From the cell containing the given text, extract its center point as [x, y] coordinate. 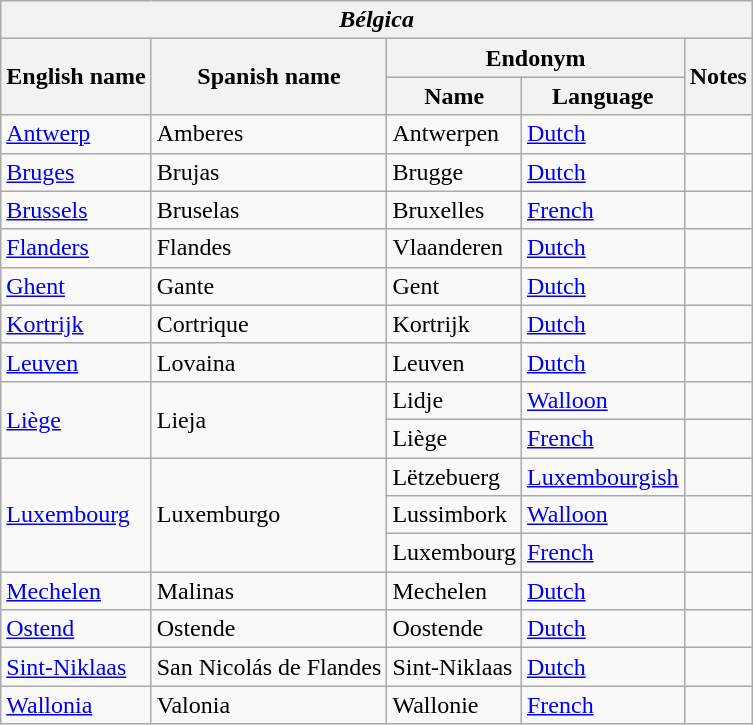
Luxemburgo [269, 515]
Flandes [269, 248]
Lieja [269, 419]
Language [602, 96]
English name [76, 77]
Amberes [269, 134]
Cortrique [269, 324]
Antwerpen [454, 134]
Ostend [76, 629]
Vlaanderen [454, 248]
Notes [718, 77]
Wallonia [76, 705]
Brussels [76, 210]
Bruges [76, 172]
Malinas [269, 591]
Ghent [76, 286]
Endonym [536, 58]
Name [454, 96]
Luxembourgish [602, 477]
Lidje [454, 400]
Flanders [76, 248]
Bélgica [377, 20]
San Nicolás de Flandes [269, 667]
Lëtzebuerg [454, 477]
Wallonie [454, 705]
Lussimbork [454, 515]
Spanish name [269, 77]
Valonia [269, 705]
Bruxelles [454, 210]
Bruselas [269, 210]
Brugge [454, 172]
Lovaina [269, 362]
Gante [269, 286]
Ostende [269, 629]
Antwerp [76, 134]
Gent [454, 286]
Oostende [454, 629]
Brujas [269, 172]
